Extract the [x, y] coordinate from the center of the cell holding the provided text.  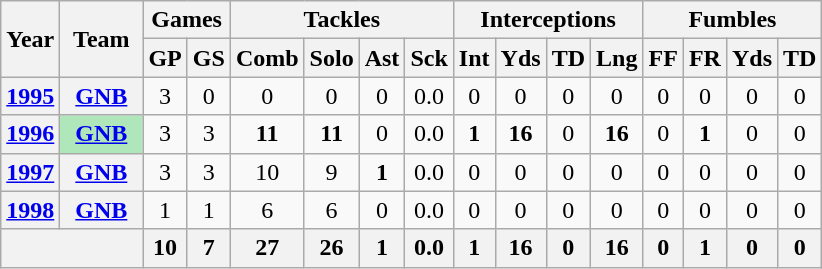
Solo [332, 58]
26 [332, 248]
Int [474, 58]
1998 [30, 210]
Sck [429, 58]
GP [165, 58]
FF [663, 58]
7 [208, 248]
Interceptions [548, 20]
Lng [617, 58]
9 [332, 172]
1997 [30, 172]
Games [186, 20]
Comb [267, 58]
Fumbles [732, 20]
GS [208, 58]
1995 [30, 96]
Year [30, 39]
Tackles [342, 20]
Team [102, 39]
27 [267, 248]
Ast [382, 58]
1996 [30, 134]
FR [704, 58]
